Scan for the cell matching the given text and deliver its [X, Y] coordinate at center. 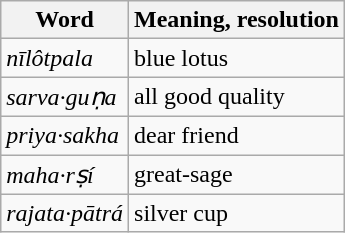
priya·sakha [65, 135]
maha·rṣí [65, 174]
sarva·guṇa [65, 97]
dear friend [237, 135]
rajata·pātrá [65, 213]
great-sage [237, 174]
all good quality [237, 97]
silver cup [237, 213]
blue lotus [237, 58]
Meaning, resolution [237, 20]
nīlôtpala [65, 58]
Word [65, 20]
